Output the (X, Y) coordinate of the center of the cell containing the given text.  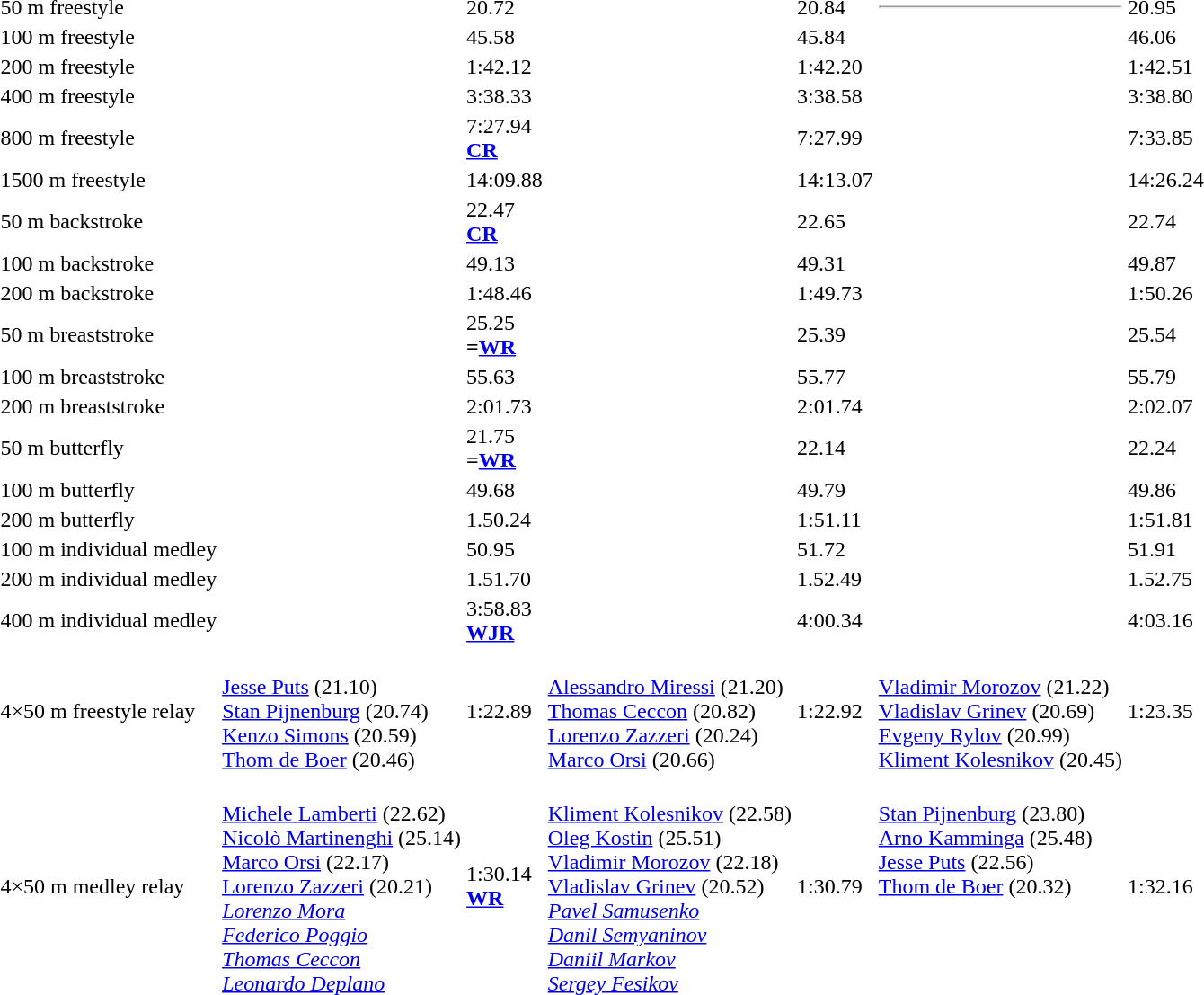
49.13 (505, 263)
50.95 (505, 549)
Jesse Puts (21.10)Stan Pijnenburg (20.74)Kenzo Simons (20.59)Thom de Boer (20.46) (341, 711)
1:22.92 (836, 711)
1:51.11 (836, 520)
49.79 (836, 490)
4:00.34 (836, 620)
1:22.89 (505, 711)
1:42.20 (836, 67)
49.31 (836, 263)
1.51.70 (505, 579)
Alessandro Miressi (21.20)Thomas Ceccon (20.82)Lorenzo Zazzeri (20.24)Marco Orsi (20.66) (669, 711)
1:48.46 (505, 293)
25.25=WR (505, 334)
7:27.94CR (505, 138)
49.68 (505, 490)
22.47CR (505, 221)
2:01.73 (505, 406)
3:58.83WJR (505, 620)
1.50.24 (505, 520)
45.84 (836, 37)
3:38.58 (836, 96)
14:09.88 (505, 180)
45.58 (505, 37)
1:42.12 (505, 67)
21.75=WR (505, 448)
22.14 (836, 448)
14:13.07 (836, 180)
55.63 (505, 377)
7:27.99 (836, 138)
55.77 (836, 377)
Vladimir Morozov (21.22)Vladislav Grinev (20.69)Evgeny Rylov (20.99)Kliment Kolesnikov (20.45) (1000, 711)
2:01.74 (836, 406)
3:38.33 (505, 96)
1.52.49 (836, 579)
25.39 (836, 334)
22.65 (836, 221)
1:49.73 (836, 293)
51.72 (836, 549)
